Find where the given text appears and provide that cell's center as [x, y] coordinate. 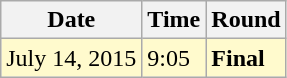
Time [174, 20]
9:05 [174, 58]
Final [246, 58]
Date [72, 20]
July 14, 2015 [72, 58]
Round [246, 20]
